Determine the [X, Y] coordinate at the center of the cell enclosing the given text.  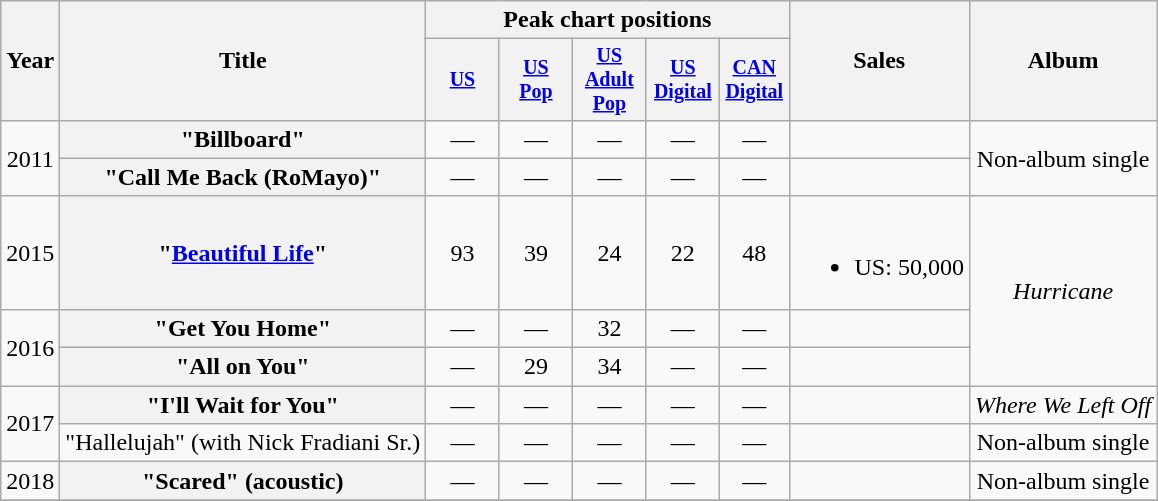
2018 [30, 481]
"Beautiful Life" [243, 252]
34 [610, 367]
USPop [536, 80]
Album [1062, 61]
"All on You" [243, 367]
US Adult Pop [610, 80]
Where We Left Off [1062, 405]
2017 [30, 424]
US [462, 80]
2015 [30, 252]
"Billboard" [243, 139]
24 [610, 252]
"Scared" (acoustic) [243, 481]
29 [536, 367]
22 [682, 252]
Sales [879, 61]
39 [536, 252]
48 [754, 252]
Year [30, 61]
Hurricane [1062, 290]
Title [243, 61]
93 [462, 252]
USDigital [682, 80]
"Call Me Back (RoMayo)" [243, 177]
"Hallelujah" (with Nick Fradiani Sr.) [243, 443]
2016 [30, 347]
Peak chart positions [608, 20]
2011 [30, 158]
32 [610, 328]
US: 50,000 [879, 252]
"Get You Home" [243, 328]
"I'll Wait for You" [243, 405]
CANDigital [754, 80]
